Detect which cell encompasses the target text, then output its [x, y] center coordinate. 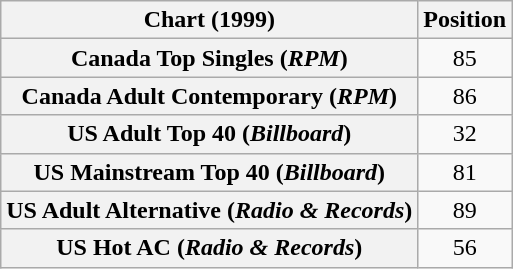
Canada Adult Contemporary (RPM) [210, 96]
56 [465, 248]
86 [465, 96]
Chart (1999) [210, 20]
US Hot AC (Radio & Records) [210, 248]
US Mainstream Top 40 (Billboard) [210, 172]
81 [465, 172]
32 [465, 134]
US Adult Alternative (Radio & Records) [210, 210]
89 [465, 210]
US Adult Top 40 (Billboard) [210, 134]
Position [465, 20]
85 [465, 58]
Canada Top Singles (RPM) [210, 58]
